Determine the [X, Y] coordinate at the center of the cell enclosing the given text.  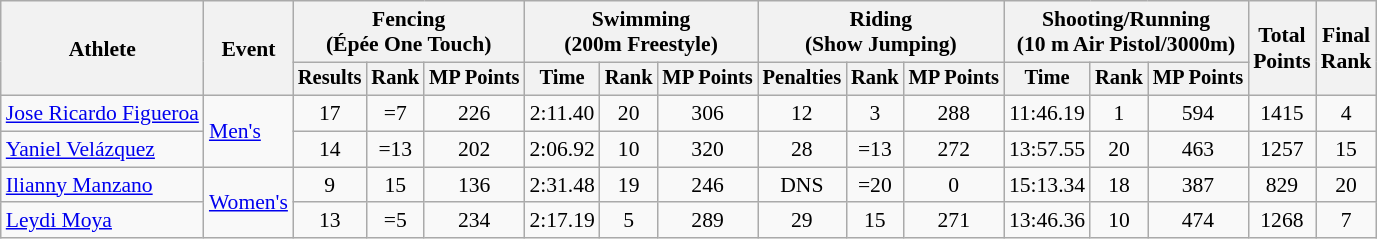
288 [954, 114]
Ilianny Manzano [102, 185]
Shooting/Running(10 m Air Pistol/3000m) [1126, 32]
234 [474, 221]
11:46.19 [1047, 114]
829 [1282, 185]
246 [707, 185]
271 [954, 221]
17 [330, 114]
272 [954, 150]
Jose Ricardo Figueroa [102, 114]
DNS [802, 185]
14 [330, 150]
463 [1198, 150]
2:06.92 [562, 150]
FinalRank [1346, 48]
3 [875, 114]
TotalPoints [1282, 48]
320 [707, 150]
Athlete [102, 48]
387 [1198, 185]
4 [1346, 114]
=20 [875, 185]
29 [802, 221]
226 [474, 114]
202 [474, 150]
1415 [1282, 114]
Women's [248, 202]
2:17.19 [562, 221]
Event [248, 48]
2:31.48 [562, 185]
136 [474, 185]
19 [629, 185]
9 [330, 185]
474 [1198, 221]
=5 [395, 221]
Penalties [802, 79]
12 [802, 114]
1268 [1282, 221]
5 [629, 221]
1 [1119, 114]
2:11.40 [562, 114]
Results [330, 79]
28 [802, 150]
13:46.36 [1047, 221]
306 [707, 114]
Leydi Moya [102, 221]
Swimming (200m Freestyle) [640, 32]
15:13.34 [1047, 185]
7 [1346, 221]
289 [707, 221]
Riding (Show Jumping) [881, 32]
13:57.55 [1047, 150]
0 [954, 185]
=7 [395, 114]
594 [1198, 114]
13 [330, 221]
Fencing (Épée One Touch) [408, 32]
18 [1119, 185]
1257 [1282, 150]
Men's [248, 132]
Yaniel Velázquez [102, 150]
